From the cell containing the given text, extract its center point as (x, y) coordinate. 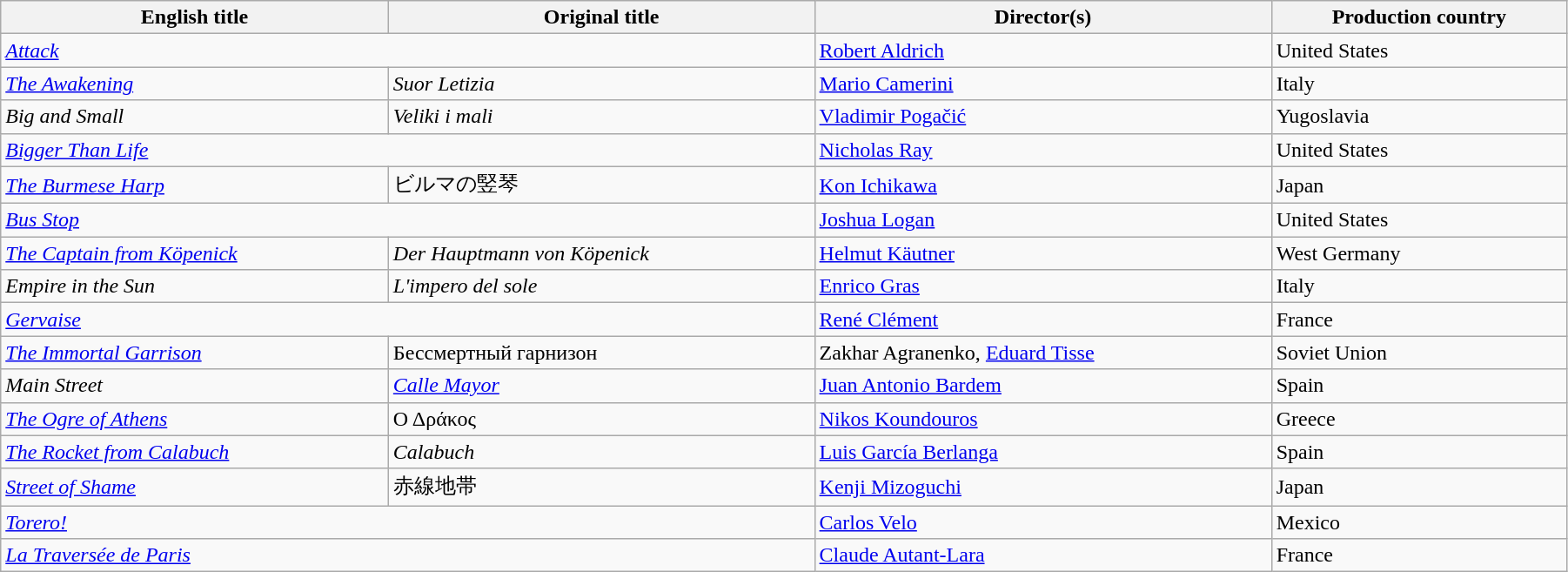
The Burmese Harp (195, 185)
La Traversée de Paris (407, 555)
Mexico (1418, 522)
Бессмертный гарнизон (601, 353)
Vladimir Pogačić (1042, 117)
Gervaise (407, 320)
Joshua Logan (1042, 220)
赤線地帯 (601, 488)
Yugoslavia (1418, 117)
Enrico Gras (1042, 286)
Calle Mayor (601, 386)
Helmut Käutner (1042, 253)
Original title (601, 17)
Nikos Koundouros (1042, 419)
English title (195, 17)
L'impero del sole (601, 286)
Soviet Union (1418, 353)
Ο Δράκος (601, 419)
Empire in the Sun (195, 286)
The Captain from Köpenick (195, 253)
ビルマの竪琴 (601, 185)
Der Hauptmann von Köpenick (601, 253)
The Immortal Garrison (195, 353)
Bigger Than Life (407, 150)
Kenji Mizoguchi (1042, 488)
The Rocket from Calabuch (195, 452)
Greece (1418, 419)
Production country (1418, 17)
The Awakening (195, 84)
Zakhar Agranenko, Eduard Tisse (1042, 353)
Carlos Velo (1042, 522)
Main Street (195, 386)
Mario Camerini (1042, 84)
Juan Antonio Bardem (1042, 386)
Director(s) (1042, 17)
Big and Small (195, 117)
René Clément (1042, 320)
The Ogre of Athens (195, 419)
Street of Shame (195, 488)
Bus Stop (407, 220)
Luis García Berlanga (1042, 452)
Calabuch (601, 452)
Suor Letizia (601, 84)
Robert Aldrich (1042, 50)
West Germany (1418, 253)
Claude Autant-Lara (1042, 555)
Torero! (407, 522)
Attack (407, 50)
Veliki i mali (601, 117)
Nicholas Ray (1042, 150)
Kon Ichikawa (1042, 185)
